Extract the (X, Y) coordinate from the center of the cell holding the provided text.  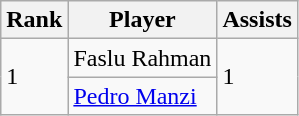
Faslu Rahman (142, 58)
Assists (257, 20)
Rank (34, 20)
Player (142, 20)
Pedro Manzi (142, 96)
